Return the [x, y] coordinate for the center point of the cell that contains the specified text.  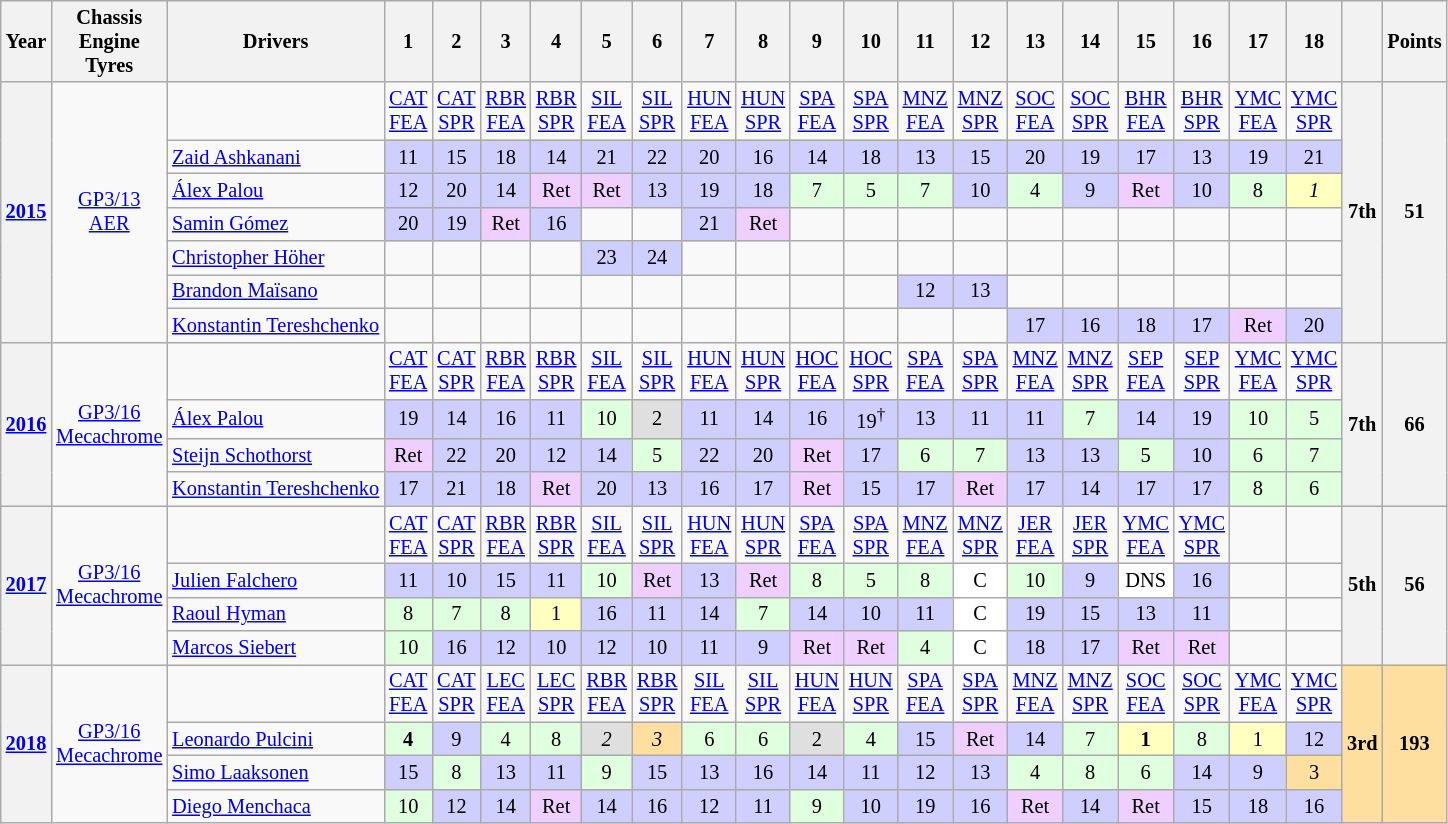
24 [657, 258]
19† [871, 418]
Christopher Höher [276, 258]
JERSPR [1090, 535]
Simo Laaksonen [276, 772]
HOCFEA [817, 371]
BHRSPR [1202, 111]
2018 [26, 744]
2017 [26, 586]
BHRFEA [1146, 111]
Points [1414, 41]
JERFEA [1036, 535]
SEPFEA [1146, 371]
Samin Gómez [276, 224]
Steijn Schothorst [276, 455]
SEPSPR [1202, 371]
LECFEA [505, 693]
66 [1414, 424]
LECSPR [556, 693]
DNS [1146, 580]
Marcos Siebert [276, 647]
Raoul Hyman [276, 614]
Zaid Ashkanani [276, 157]
2016 [26, 424]
23 [606, 258]
3rd [1362, 744]
2015 [26, 212]
Drivers [276, 41]
Year [26, 41]
5th [1362, 586]
Leonardo Pulcini [276, 739]
GP3/13AER [109, 212]
Brandon Maïsano [276, 291]
HOCSPR [871, 371]
ChassisEngineTyres [109, 41]
56 [1414, 586]
51 [1414, 212]
Julien Falchero [276, 580]
193 [1414, 744]
Diego Menchaca [276, 806]
